Find where the given text appears and provide that cell's center as [X, Y] coordinate. 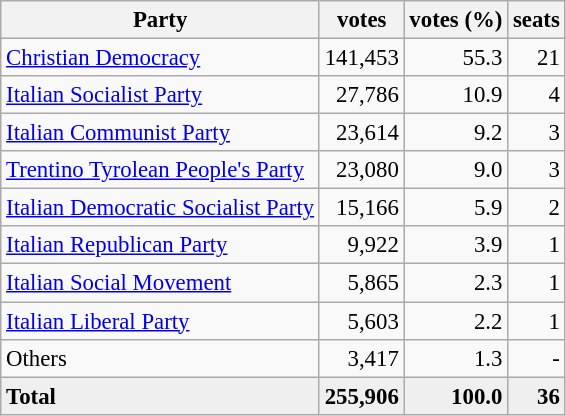
100.0 [456, 396]
27,786 [362, 95]
15,166 [362, 208]
9,922 [362, 245]
Italian Republican Party [160, 245]
Party [160, 20]
255,906 [362, 396]
23,080 [362, 170]
10.9 [456, 95]
Italian Social Movement [160, 283]
Italian Democratic Socialist Party [160, 208]
2.2 [456, 321]
2.3 [456, 283]
5.9 [456, 208]
votes [362, 20]
2 [536, 208]
votes (%) [456, 20]
5,865 [362, 283]
21 [536, 58]
Christian Democracy [160, 58]
3,417 [362, 358]
1.3 [456, 358]
55.3 [456, 58]
4 [536, 95]
Total [160, 396]
9.2 [456, 133]
seats [536, 20]
Italian Socialist Party [160, 95]
Italian Liberal Party [160, 321]
Trentino Tyrolean People's Party [160, 170]
- [536, 358]
Others [160, 358]
5,603 [362, 321]
141,453 [362, 58]
36 [536, 396]
3.9 [456, 245]
9.0 [456, 170]
23,614 [362, 133]
Italian Communist Party [160, 133]
